Search for the cell housing the specified text and yield its (X, Y) center coordinate. 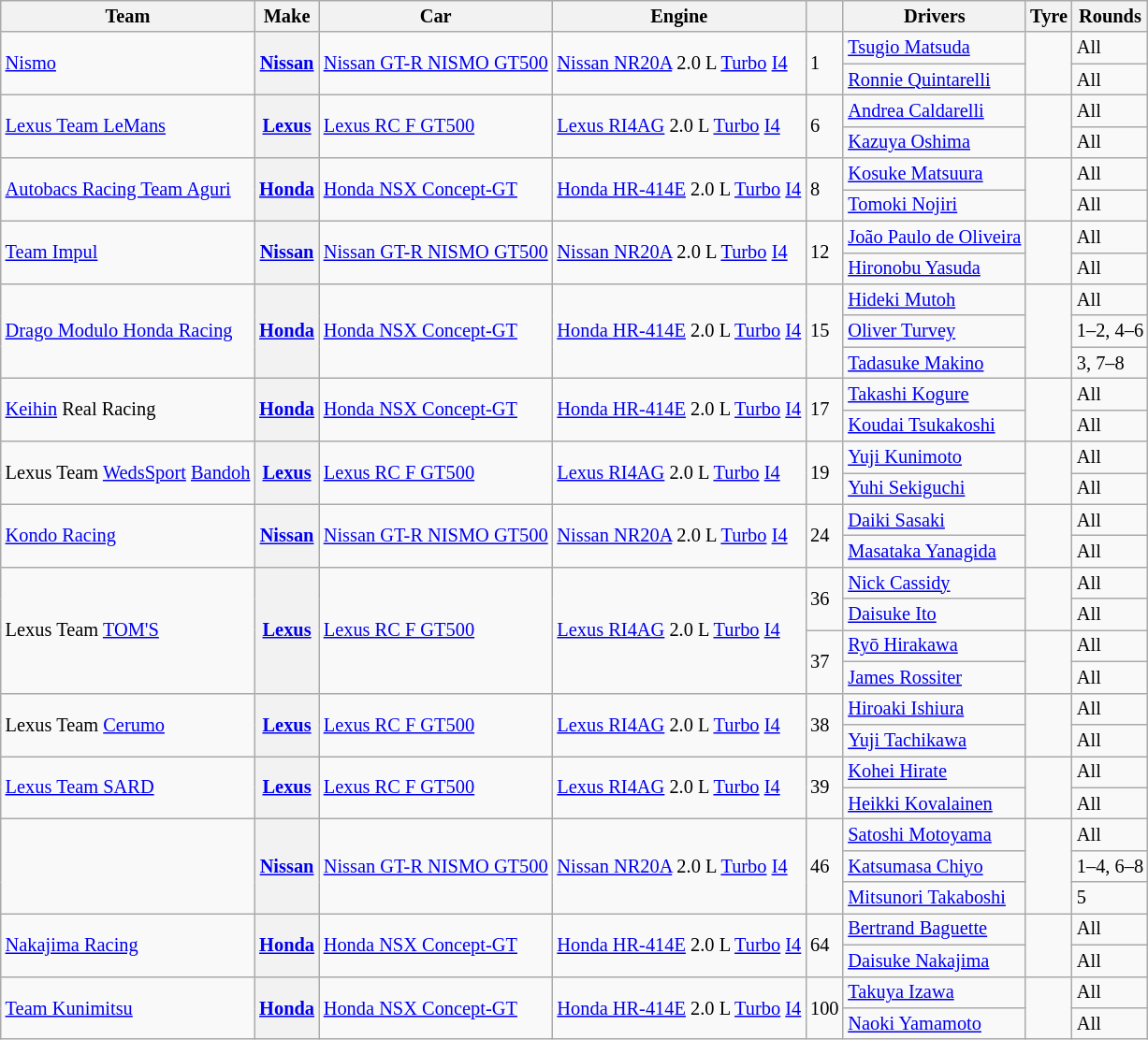
Bertrand Baguette (934, 929)
Daiki Sasaki (934, 520)
Lexus Team WedsSport Bandoh (128, 473)
Lexus Team Cerumo (128, 724)
Katsumasa Chiyo (934, 866)
Takuya Izawa (934, 992)
Kondo Racing (128, 535)
Kazuya Oshima (934, 142)
1 (824, 64)
Nismo (128, 64)
Naoki Yamamoto (934, 1023)
39 (824, 787)
Yuhi Sekiguchi (934, 488)
Tadasuke Makino (934, 363)
Hironobu Yasuda (934, 268)
1–4, 6–8 (1110, 866)
James Rossiter (934, 677)
Rounds (1110, 16)
Drago Modulo Honda Racing (128, 331)
Yuji Tachikawa (934, 740)
Koudai Tsukakoshi (934, 426)
Ronnie Quintarelli (934, 79)
Tyre (1049, 16)
Kohei Hirate (934, 772)
Satoshi Motoyama (934, 834)
Autobacs Racing Team Aguri (128, 189)
Heikki Kovalainen (934, 803)
Hideki Mutoh (934, 299)
Keihin Real Racing (128, 410)
6 (824, 125)
5 (1110, 898)
12 (824, 253)
3, 7–8 (1110, 363)
64 (824, 945)
Masataka Yanagida (934, 551)
Nakajima Racing (128, 945)
Team (128, 16)
Hiroaki Ishiura (934, 709)
Car (436, 16)
36 (824, 599)
Takashi Kogure (934, 394)
24 (824, 535)
Yuji Kunimoto (934, 457)
37 (824, 660)
8 (824, 189)
Andrea Caldarelli (934, 110)
Tomoki Nojiri (934, 205)
46 (824, 866)
Ryō Hirakawa (934, 645)
38 (824, 724)
Oliver Turvey (934, 331)
Nick Cassidy (934, 583)
17 (824, 410)
100 (824, 1008)
João Paulo de Oliveira (934, 237)
Kosuke Matsuura (934, 174)
19 (824, 473)
Team Kunimitsu (128, 1008)
Mitsunori Takaboshi (934, 898)
Lexus Team SARD (128, 787)
Drivers (934, 16)
Make (286, 16)
1–2, 4–6 (1110, 331)
Daisuke Ito (934, 614)
Lexus Team TOM'S (128, 630)
Tsugio Matsuda (934, 48)
15 (824, 331)
Daisuke Nakajima (934, 961)
Lexus Team LeMans (128, 125)
Engine (679, 16)
Team Impul (128, 253)
